For the text-containing cell, return its midpoint in [x, y] coordinate format. 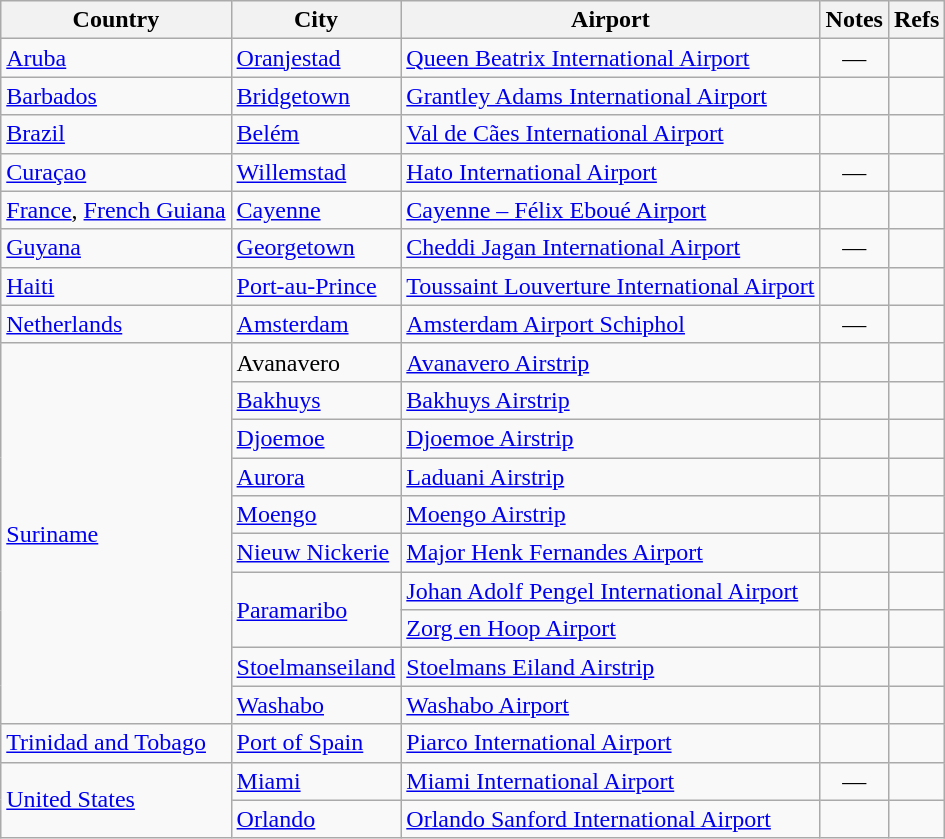
Curaçao [116, 172]
Brazil [116, 134]
Georgetown [316, 248]
Miami International Airport [610, 781]
Djoemoe [316, 438]
Val de Cães International Airport [610, 134]
Port-au-Prince [316, 286]
Orlando [316, 819]
Aruba [116, 58]
Country [116, 20]
Paramaribo [316, 610]
Airport [610, 20]
Orlando Sanford International Airport [610, 819]
Notes [854, 20]
Aurora [316, 477]
Haiti [116, 286]
Guyana [116, 248]
Oranjestad [316, 58]
Queen Beatrix International Airport [610, 58]
Suriname [116, 534]
Djoemoe Airstrip [610, 438]
Cayenne [316, 210]
Bakhuys Airstrip [610, 400]
Bakhuys [316, 400]
France, French Guiana [116, 210]
Bridgetown [316, 96]
Trinidad and Tobago [116, 743]
Cayenne – Félix Eboué Airport [610, 210]
Barbados [116, 96]
Grantley Adams International Airport [610, 96]
Stoelmans Eiland Airstrip [610, 667]
Belém [316, 134]
Washabo Airport [610, 705]
Laduani Airstrip [610, 477]
United States [116, 800]
City [316, 20]
Avanavero [316, 362]
Johan Adolf Pengel International Airport [610, 591]
Zorg en Hoop Airport [610, 629]
Netherlands [116, 324]
Stoelmanseiland [316, 667]
Piarco International Airport [610, 743]
Moengo Airstrip [610, 515]
Nieuw Nickerie [316, 553]
Hato International Airport [610, 172]
Washabo [316, 705]
Major Henk Fernandes Airport [610, 553]
Cheddi Jagan International Airport [610, 248]
Amsterdam Airport Schiphol [610, 324]
Miami [316, 781]
Moengo [316, 515]
Refs [916, 20]
Willemstad [316, 172]
Amsterdam [316, 324]
Avanavero Airstrip [610, 362]
Toussaint Louverture International Airport [610, 286]
Port of Spain [316, 743]
